Search for the cell housing the specified text and yield its (X, Y) center coordinate. 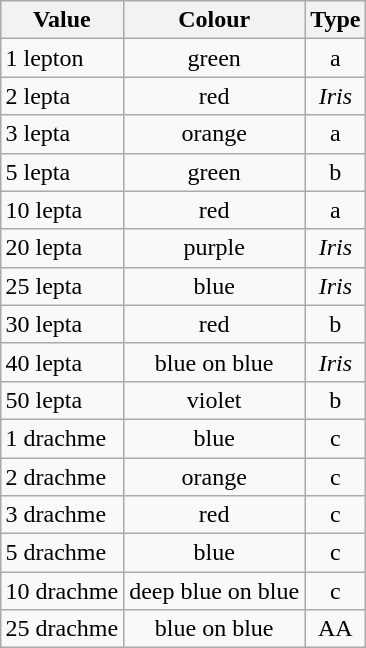
25 lepta (62, 286)
deep blue on blue (214, 591)
5 drachme (62, 553)
25 drachme (62, 629)
1 lepton (62, 58)
3 drachme (62, 515)
10 lepta (62, 210)
2 lepta (62, 96)
2 drachme (62, 477)
Value (62, 20)
3 lepta (62, 134)
10 drachme (62, 591)
40 lepta (62, 362)
purple (214, 248)
Type (336, 20)
50 lepta (62, 400)
20 lepta (62, 248)
Colour (214, 20)
1 drachme (62, 438)
30 lepta (62, 324)
violet (214, 400)
AA (336, 629)
5 lepta (62, 172)
